Provide the [x, y] coordinate of the cell's center where the given text is located.  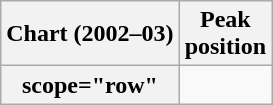
Chart (2002–03) [90, 34]
scope="row" [90, 85]
Peakposition [225, 34]
